Identify which cell holds the provided text, then report its (X, Y) central coordinate. 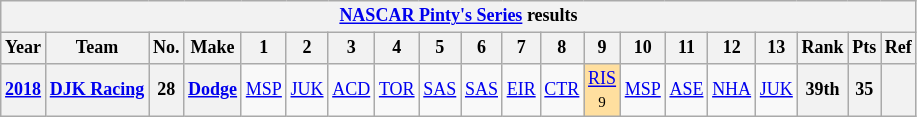
39th (822, 90)
No. (166, 48)
ACD (352, 90)
28 (166, 90)
13 (776, 48)
2 (307, 48)
1 (264, 48)
35 (864, 90)
NASCAR Pinty's Series results (458, 16)
9 (602, 48)
3 (352, 48)
6 (482, 48)
Pts (864, 48)
2018 (24, 90)
Ref (899, 48)
Make (213, 48)
Team (96, 48)
10 (642, 48)
Rank (822, 48)
DJK Racing (96, 90)
12 (732, 48)
5 (440, 48)
CTR (562, 90)
8 (562, 48)
NHA (732, 90)
ASE (686, 90)
7 (521, 48)
EIR (521, 90)
TOR (397, 90)
Dodge (213, 90)
RIS9 (602, 90)
Year (24, 48)
4 (397, 48)
11 (686, 48)
